Provide the (x, y) coordinate of the cell's center where the given text is located.  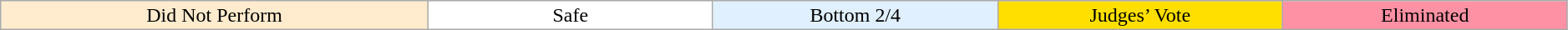
Judges’ Vote (1139, 15)
Bottom 2/4 (855, 15)
Eliminated (1425, 15)
Did Not Perform (215, 15)
Safe (570, 15)
